Output the [X, Y] coordinate of the center of the cell containing the given text.  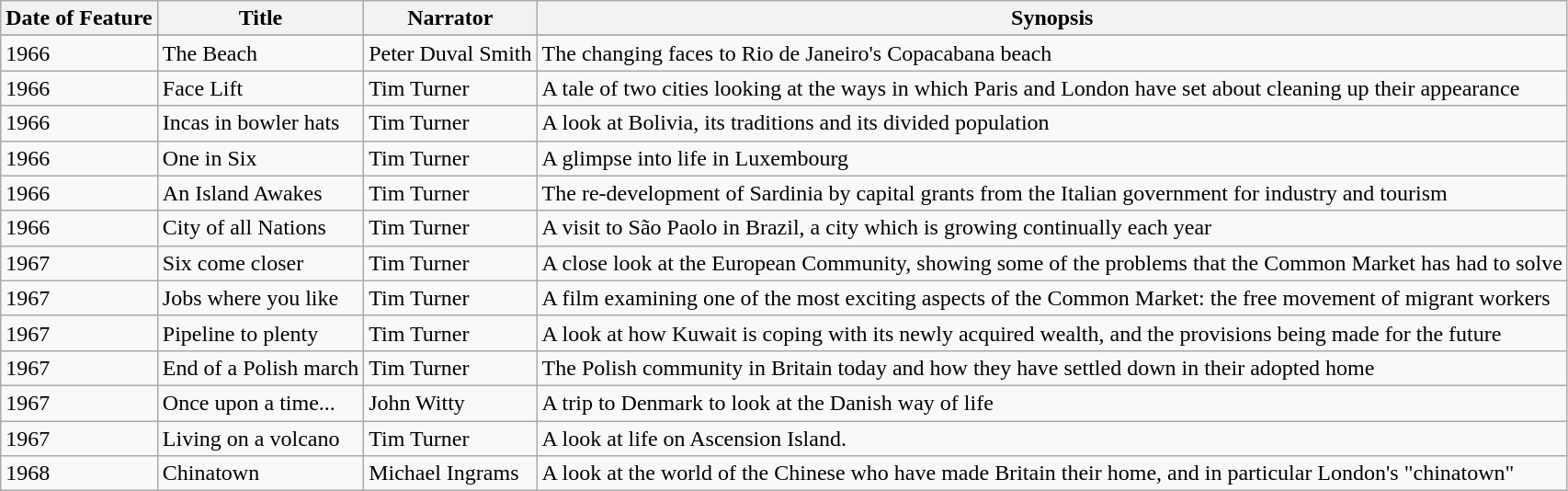
Narrator [450, 18]
1968 [79, 474]
A film examining one of the most exciting aspects of the Common Market: the free movement of migrant workers [1051, 298]
A trip to Denmark to look at the Danish way of life [1051, 403]
An Island Awakes [260, 193]
Once upon a time... [260, 403]
A visit to São Paolo in Brazil, a city which is growing continually each year [1051, 228]
The changing faces to Rio de Janeiro's Copacabana beach [1051, 53]
Pipeline to plenty [260, 333]
The Polish community in Britain today and how they have settled down in their adopted home [1051, 368]
Incas in bowler hats [260, 123]
Six come closer [260, 263]
A look at Bolivia, its traditions and its divided population [1051, 123]
A close look at the European Community, showing some of the problems that the Common Market has had to solve [1051, 263]
Face Lift [260, 88]
Michael Ingrams [450, 474]
A look at how Kuwait is coping with its newly acquired wealth, and the provisions being made for the future [1051, 333]
A look at the world of the Chinese who have made Britain their home, and in particular London's "chinatown" [1051, 474]
Chinatown [260, 474]
Jobs where you like [260, 298]
City of all Nations [260, 228]
A look at life on Ascension Island. [1051, 439]
John Witty [450, 403]
Living on a volcano [260, 439]
Date of Feature [79, 18]
End of a Polish march [260, 368]
Peter Duval Smith [450, 53]
One in Six [260, 158]
Synopsis [1051, 18]
A tale of two cities looking at the ways in which Paris and London have set about cleaning up their appearance [1051, 88]
Title [260, 18]
The Beach [260, 53]
A glimpse into life in Luxembourg [1051, 158]
The re-development of Sardinia by capital grants from the Italian government for industry and tourism [1051, 193]
